Scan for the cell matching the given text and deliver its (X, Y) coordinate at center. 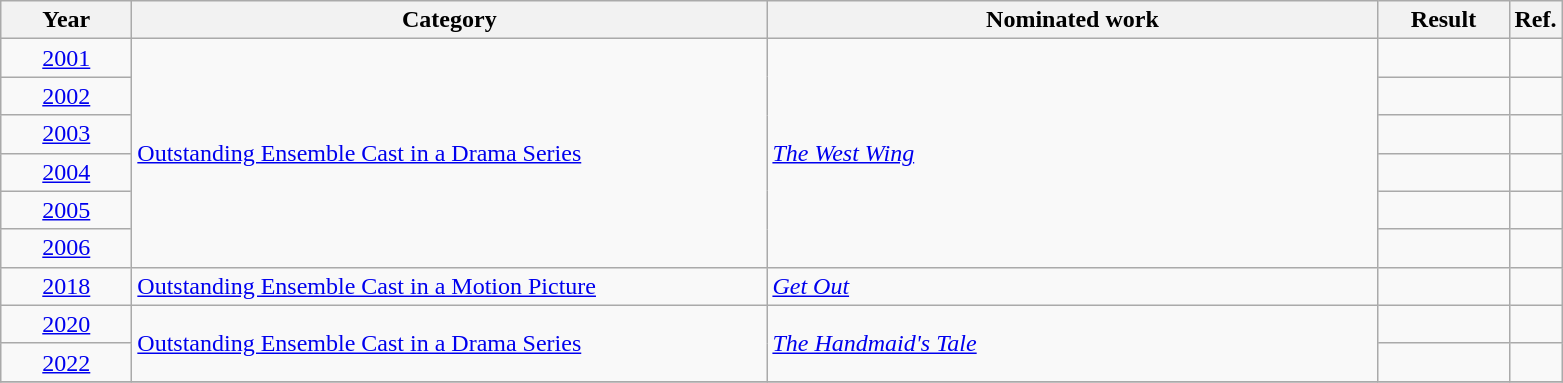
The West Wing (1072, 153)
Category (450, 20)
Result (1444, 20)
Nominated work (1072, 20)
2020 (66, 324)
2005 (66, 210)
2003 (66, 134)
Ref. (1536, 20)
2022 (66, 362)
Year (66, 20)
Outstanding Ensemble Cast in a Motion Picture (450, 286)
2001 (66, 58)
2018 (66, 286)
Get Out (1072, 286)
2006 (66, 248)
2002 (66, 96)
The Handmaid's Tale (1072, 343)
2004 (66, 172)
